Return [X, Y] of the center of cell containing provided text 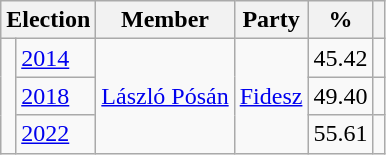
Member [165, 20]
2018 [56, 96]
László Pósán [165, 96]
% [340, 20]
Fidesz [271, 96]
49.40 [340, 96]
Election [48, 20]
55.61 [340, 134]
45.42 [340, 58]
2022 [56, 134]
2014 [56, 58]
Party [271, 20]
